Locate the cell with the specified text and output its (x, y) center coordinate. 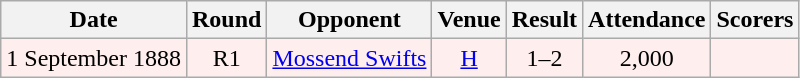
H (469, 58)
R1 (226, 58)
Result (544, 20)
Attendance (647, 20)
Opponent (350, 20)
1 September 1888 (94, 58)
Venue (469, 20)
Date (94, 20)
1–2 (544, 58)
Round (226, 20)
Scorers (755, 20)
2,000 (647, 58)
Mossend Swifts (350, 58)
